Locate the cell with the specified text and output its (X, Y) center coordinate. 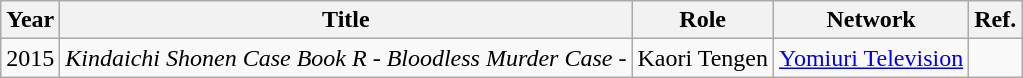
Role (703, 20)
Network (870, 20)
Kaori Tengen (703, 58)
Year (30, 20)
Yomiuri Television (870, 58)
Kindaichi Shonen Case Book R - Bloodless Murder Case - (346, 58)
Title (346, 20)
Ref. (996, 20)
2015 (30, 58)
